Scan for the cell matching the given text and deliver its (X, Y) coordinate at center. 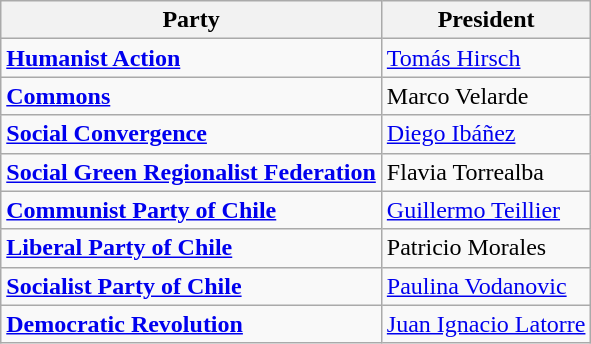
Diego Ibáñez (486, 134)
President (486, 20)
Patricio Morales (486, 248)
Tomás Hirsch (486, 58)
Democratic Revolution (192, 324)
Humanist Action (192, 58)
Flavia Torrealba (486, 172)
Marco Velarde (486, 96)
Juan Ignacio Latorre (486, 324)
Guillermo Teillier (486, 210)
Communist Party of Chile (192, 210)
Party (192, 20)
Social Green Regionalist Federation (192, 172)
Social Convergence (192, 134)
Paulina Vodanovic (486, 286)
Commons (192, 96)
Socialist Party of Chile (192, 286)
Liberal Party of Chile (192, 248)
